Determine the (X, Y) coordinate at the center of the cell enclosing the given text.  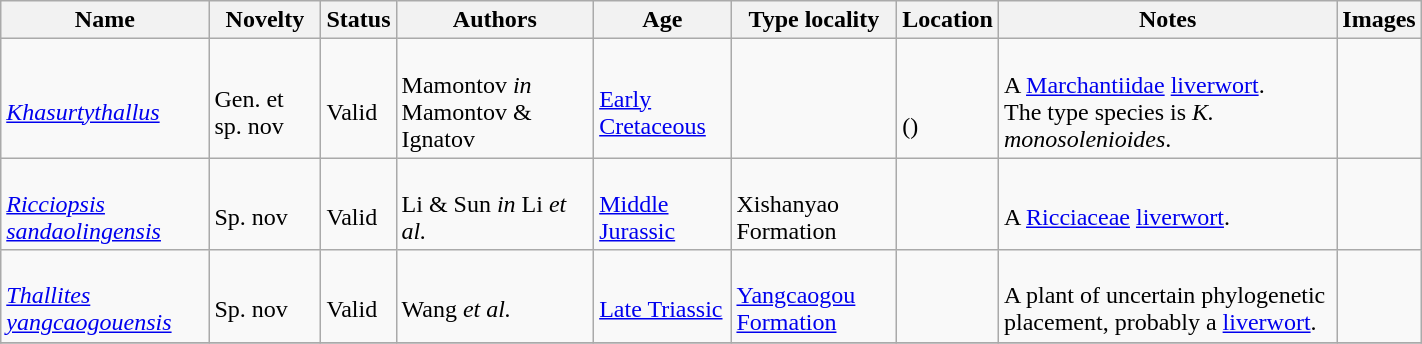
Khasurtythallus (105, 98)
A Marchantiidae liverwort. The type species is K. monosolenioides. (1168, 98)
Status (358, 20)
Location (948, 20)
Early Cretaceous (662, 98)
A plant of uncertain phylogenetic placement, probably a liverwort. (1168, 296)
Thallites yangcaogouensis (105, 296)
Late Triassic (662, 296)
Li & Sun in Li et al. (495, 204)
Type locality (814, 20)
Novelty (265, 20)
Wang et al. (495, 296)
Ricciopsis sandaolingensis (105, 204)
Images (1379, 20)
Name (105, 20)
A Ricciaceae liverwort. (1168, 204)
Yangcaogou Formation (814, 296)
Gen. et sp. nov (265, 98)
Xishanyao Formation (814, 204)
() (948, 98)
Mamontov in Mamontov & Ignatov (495, 98)
Age (662, 20)
Notes (1168, 20)
Authors (495, 20)
Middle Jurassic (662, 204)
